Scan for the cell matching the given text and deliver its (x, y) coordinate at center. 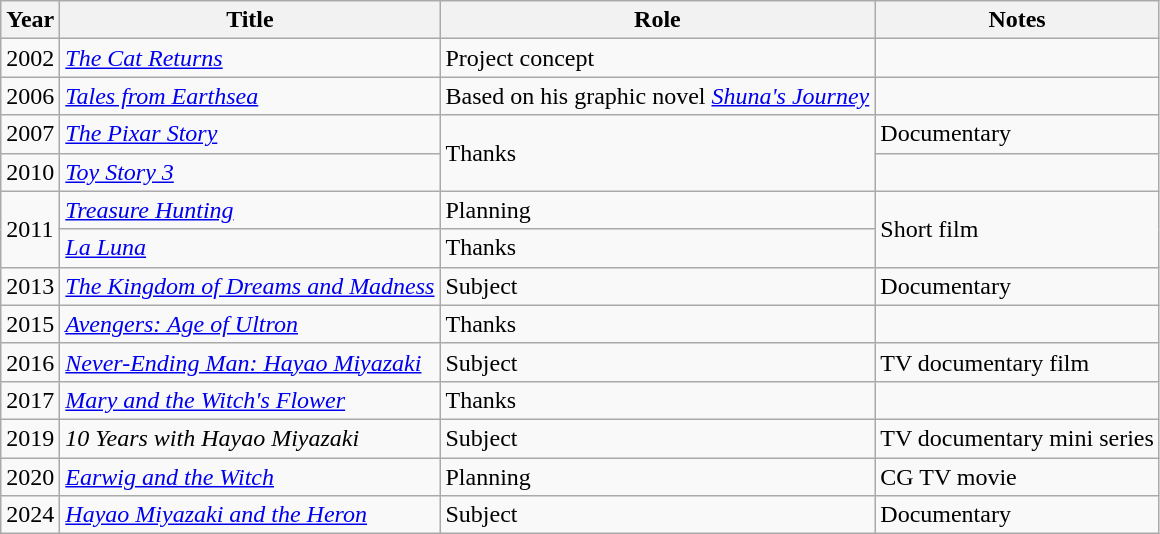
2017 (30, 400)
Notes (1018, 20)
2002 (30, 58)
La Luna (250, 248)
Tales from Earthsea (250, 96)
Short film (1018, 229)
2013 (30, 286)
Based on his graphic novel Shuna's Journey (658, 96)
Year (30, 20)
Never-Ending Man: Hayao Miyazaki (250, 362)
2019 (30, 438)
TV documentary mini series (1018, 438)
Toy Story 3 (250, 172)
2007 (30, 134)
2016 (30, 362)
2011 (30, 229)
CG TV movie (1018, 477)
2010 (30, 172)
Mary and the Witch's Flower (250, 400)
TV documentary film (1018, 362)
The Pixar Story (250, 134)
Title (250, 20)
Project concept (658, 58)
The Kingdom of Dreams and Madness (250, 286)
Earwig and the Witch (250, 477)
10 Years with Hayao Miyazaki (250, 438)
Role (658, 20)
The Cat Returns (250, 58)
Treasure Hunting (250, 210)
2020 (30, 477)
Hayao Miyazaki and the Heron (250, 515)
Avengers: Age of Ultron (250, 324)
2015 (30, 324)
2006 (30, 96)
2024 (30, 515)
